Locate the cell with the specified text and output its (x, y) center coordinate. 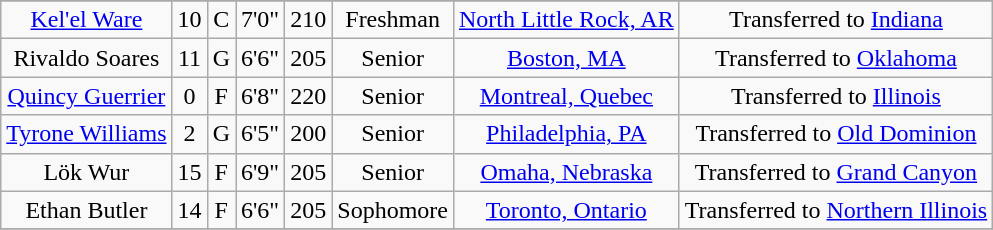
Omaha, Nebraska (566, 172)
Freshman (393, 20)
Rivaldo Soares (86, 58)
Kel'el Ware (86, 20)
Transferred to Grand Canyon (836, 172)
Montreal, Quebec (566, 96)
Boston, MA (566, 58)
Tyrone Williams (86, 134)
2 (190, 134)
0 (190, 96)
210 (308, 20)
11 (190, 58)
Toronto, Ontario (566, 210)
Ethan Butler (86, 210)
7'0" (260, 20)
220 (308, 96)
Transferred to Old Dominion (836, 134)
Quincy Guerrier (86, 96)
6'8" (260, 96)
Transferred to Illinois (836, 96)
North Little Rock, AR (566, 20)
200 (308, 134)
6'9" (260, 172)
Transferred to Indiana (836, 20)
Sophomore (393, 210)
6'5" (260, 134)
Philadelphia, PA (566, 134)
Lök Wur (86, 172)
C (221, 20)
15 (190, 172)
14 (190, 210)
Transferred to Northern Illinois (836, 210)
10 (190, 20)
Transferred to Oklahoma (836, 58)
